Search for the cell housing the specified text and yield its [x, y] center coordinate. 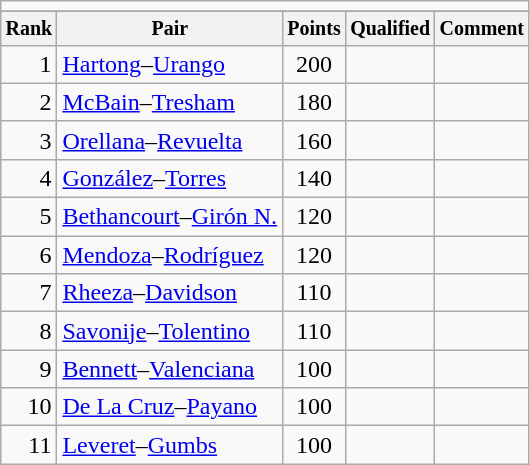
200 [314, 64]
5 [29, 217]
Bethancourt–Girón N. [170, 217]
Orellana–Revuelta [170, 140]
Comment [482, 28]
6 [29, 255]
2 [29, 102]
McBain–Tresham [170, 102]
4 [29, 178]
Rank [29, 28]
Points [314, 28]
3 [29, 140]
Bennett–Valenciana [170, 369]
Qualified [390, 28]
140 [314, 178]
10 [29, 407]
11 [29, 445]
Leveret–Gumbs [170, 445]
Hartong–Urango [170, 64]
9 [29, 369]
Mendoza–Rodríguez [170, 255]
Pair [170, 28]
De La Cruz–Payano [170, 407]
180 [314, 102]
1 [29, 64]
7 [29, 293]
Rheeza–Davidson [170, 293]
8 [29, 331]
160 [314, 140]
González–Torres [170, 178]
Savonije–Tolentino [170, 331]
